From the cell containing the given text, extract its center point as [x, y] coordinate. 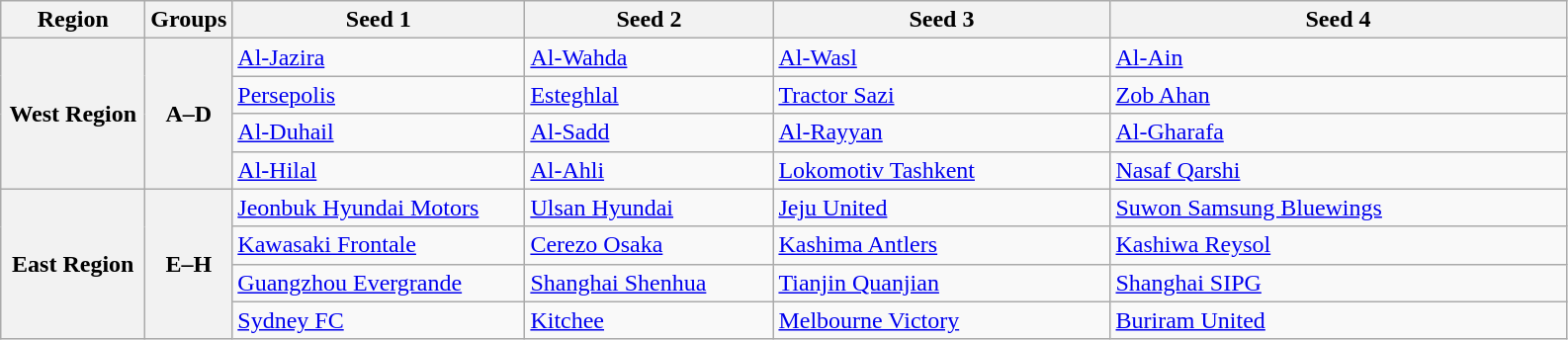
Nasaf Qarshi [1339, 170]
Guangzhou Evergrande [379, 283]
Melbourne Victory [941, 320]
Al-Sadd [649, 132]
E–H [189, 264]
Groups [189, 20]
Seed 2 [649, 20]
Al-Duhail [379, 132]
Sydney FC [379, 320]
Kitchee [649, 320]
Al-Jazira [379, 57]
Al-Wahda [649, 57]
Al-Gharafa [1339, 132]
Al-Ain [1339, 57]
Tractor Sazi [941, 95]
Tianjin Quanjian [941, 283]
Seed 3 [941, 20]
Esteghlal [649, 95]
Seed 4 [1339, 20]
Al-Ahli [649, 170]
Jeonbuk Hyundai Motors [379, 208]
Persepolis [379, 95]
Region [73, 20]
Shanghai SIPG [1339, 283]
Al-Wasl [941, 57]
East Region [73, 264]
A–D [189, 114]
Al-Rayyan [941, 132]
West Region [73, 114]
Lokomotiv Tashkent [941, 170]
Buriram United [1339, 320]
Kashiwa Reysol [1339, 245]
Zob Ahan [1339, 95]
Suwon Samsung Bluewings [1339, 208]
Shanghai Shenhua [649, 283]
Jeju United [941, 208]
Seed 1 [379, 20]
Cerezo Osaka [649, 245]
Kawasaki Frontale [379, 245]
Ulsan Hyundai [649, 208]
Kashima Antlers [941, 245]
Al-Hilal [379, 170]
